Return [X, Y] of the center of cell containing provided text 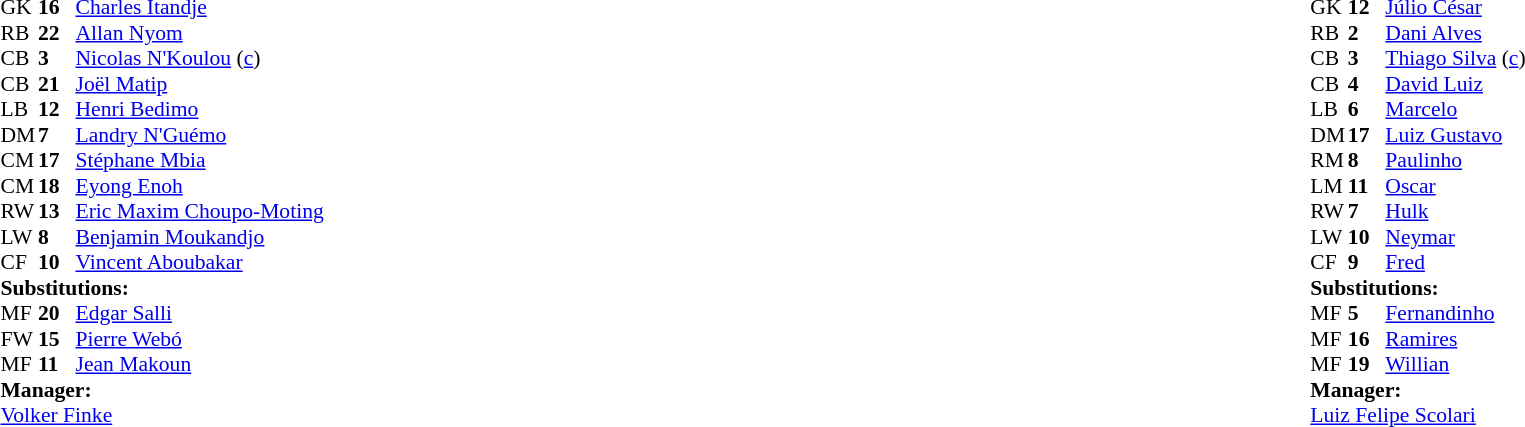
6 [1367, 109]
Benjamin Moukandjo [200, 237]
Landry N'Guémo [200, 135]
Edgar Salli [200, 313]
Jean Makoun [200, 365]
19 [1367, 365]
13 [57, 211]
FW [19, 339]
David Luiz [1455, 84]
Hulk [1455, 211]
21 [57, 84]
RM [1329, 161]
Luiz Gustavo [1455, 135]
Oscar [1455, 186]
15 [57, 339]
Willian [1455, 365]
Eric Maxim Choupo-Moting [200, 211]
Thiago Silva (c) [1455, 59]
18 [57, 186]
2 [1367, 33]
20 [57, 313]
9 [1367, 263]
Vincent Aboubakar [200, 263]
Stéphane Mbia [200, 161]
Henri Bedimo [200, 109]
Eyong Enoh [200, 186]
Neymar [1455, 237]
Marcelo [1455, 109]
4 [1367, 84]
Joël Matip [200, 84]
Paulinho [1455, 161]
LM [1329, 186]
Dani Alves [1455, 33]
16 [1367, 339]
Ramires [1455, 339]
Fernandinho [1455, 313]
Fred [1455, 263]
Nicolas N'Koulou (c) [200, 59]
Pierre Webó [200, 339]
5 [1367, 313]
12 [57, 109]
22 [57, 33]
Allan Nyom [200, 33]
